Scan for the cell matching the given text and deliver its (x, y) coordinate at center. 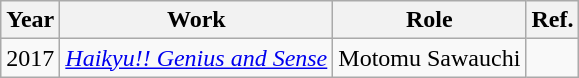
Role (430, 20)
Year (30, 20)
Haikyu!! Genius and Sense (196, 58)
2017 (30, 58)
Ref. (552, 20)
Work (196, 20)
Motomu Sawauchi (430, 58)
